Return [x, y] of the center of cell containing provided text 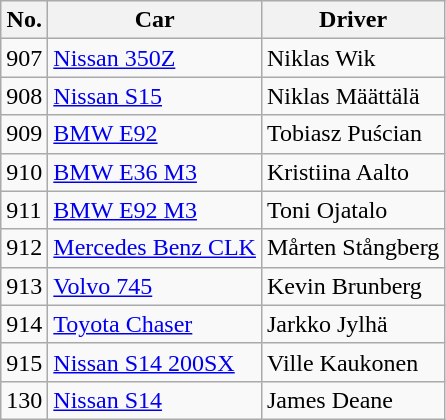
909 [24, 134]
913 [24, 286]
914 [24, 324]
910 [24, 172]
907 [24, 58]
Toyota Chaser [155, 324]
Tobiasz Puścian [352, 134]
Car [155, 20]
Kevin Brunberg [352, 286]
No. [24, 20]
Ville Kaukonen [352, 362]
James Deane [352, 400]
130 [24, 400]
Jarkko Jylhä [352, 324]
Driver [352, 20]
Niklas Wik [352, 58]
Nissan S14 200SX [155, 362]
911 [24, 210]
BMW E36 M3 [155, 172]
Nissan S15 [155, 96]
Kristiina Aalto [352, 172]
Mercedes Benz CLK [155, 248]
BMW E92 M3 [155, 210]
Volvo 745 [155, 286]
Nissan S14 [155, 400]
912 [24, 248]
Toni Ojatalo [352, 210]
915 [24, 362]
Niklas Määttälä [352, 96]
Mårten Stångberg [352, 248]
Nissan 350Z [155, 58]
BMW E92 [155, 134]
908 [24, 96]
